Determine the (x, y) coordinate at the center of the cell enclosing the given text.  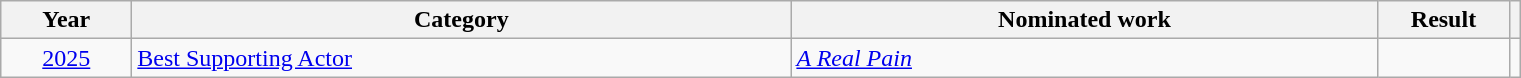
Category (462, 20)
Result (1444, 20)
2025 (66, 58)
Year (66, 20)
Nominated work (1084, 20)
A Real Pain (1084, 58)
Best Supporting Actor (462, 58)
